Return [x, y] of the center of cell containing provided text 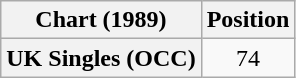
UK Singles (OCC) [101, 58]
74 [248, 58]
Chart (1989) [101, 20]
Position [248, 20]
